Identify which cell holds the provided text, then report its (x, y) central coordinate. 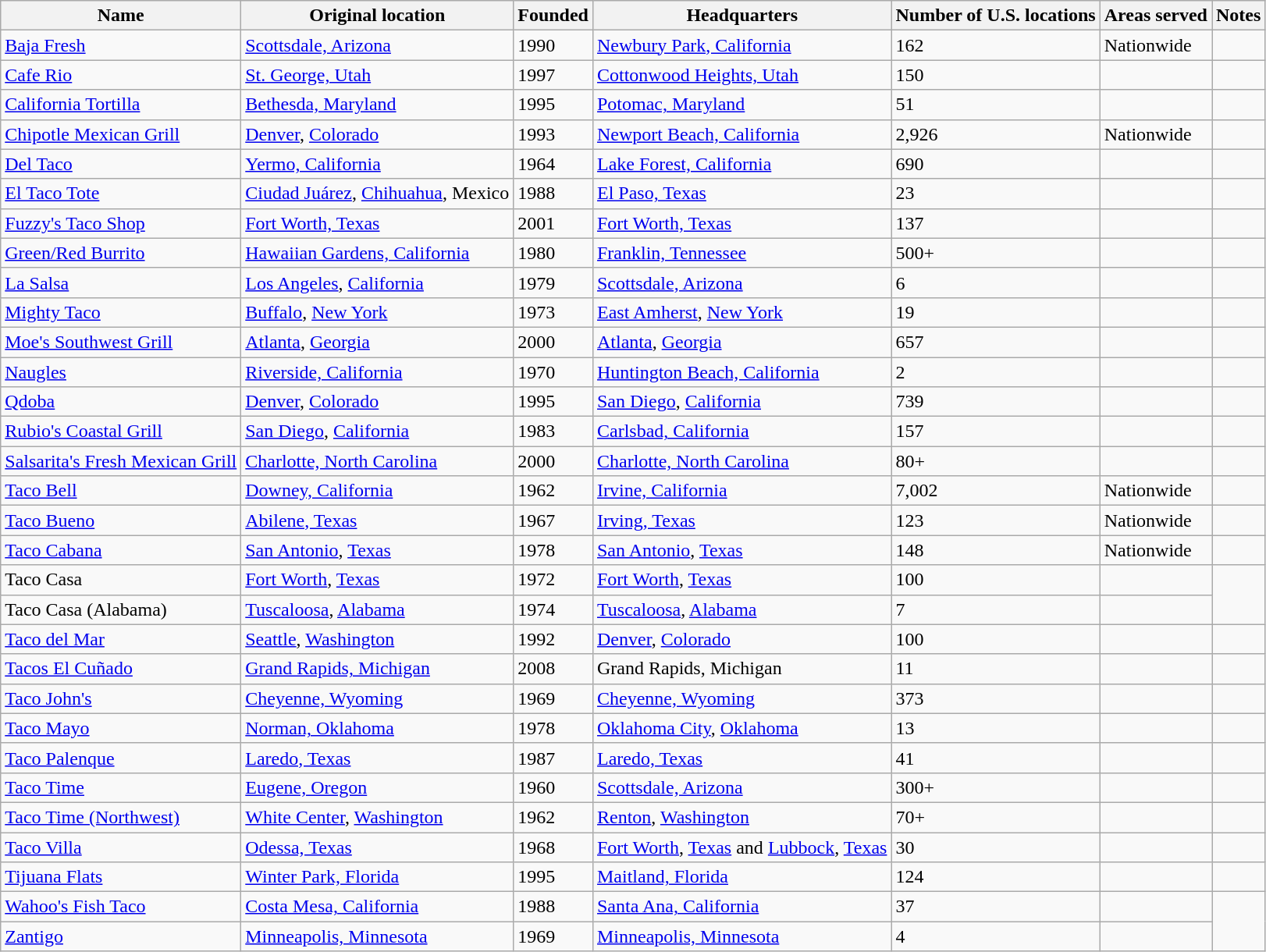
Hawaiian Gardens, California (378, 253)
Taco Villa (121, 847)
Mighty Taco (121, 312)
1972 (553, 580)
1983 (553, 432)
124 (996, 877)
1993 (553, 134)
150 (996, 75)
Costa Mesa, California (378, 907)
Salsarita's Fresh Mexican Grill (121, 461)
Los Angeles, California (378, 282)
St. George, Utah (378, 75)
Seattle, Washington (378, 639)
Huntington Beach, California (741, 372)
Carlsbad, California (741, 432)
Del Taco (121, 164)
2,926 (996, 134)
Yermo, California (378, 164)
1992 (553, 639)
148 (996, 550)
Chipotle Mexican Grill (121, 134)
Abilene, Texas (378, 520)
Franklin, Tennessee (741, 253)
La Salsa (121, 282)
Renton, Washington (741, 817)
37 (996, 907)
Odessa, Texas (378, 847)
Fort Worth, Texas and Lubbock, Texas (741, 847)
Cafe Rio (121, 75)
1968 (553, 847)
1997 (553, 75)
Santa Ana, California (741, 907)
80+ (996, 461)
Newbury Park, California (741, 45)
157 (996, 432)
Taco Bell (121, 491)
1979 (553, 282)
7,002 (996, 491)
51 (996, 105)
Bethesda, Maryland (378, 105)
Wahoo's Fish Taco (121, 907)
Tacos El Cuñado (121, 669)
El Taco Tote (121, 194)
1990 (553, 45)
137 (996, 223)
Ciudad Juárez, Chihuahua, Mexico (378, 194)
500+ (996, 253)
Downey, California (378, 491)
Qdoba (121, 402)
2008 (553, 669)
Irvine, California (741, 491)
Baja Fresh (121, 45)
Eugene, Oregon (378, 787)
1980 (553, 253)
Headquarters (741, 16)
Original location (378, 16)
1987 (553, 758)
13 (996, 728)
300+ (996, 787)
1960 (553, 787)
2001 (553, 223)
Riverside, California (378, 372)
373 (996, 698)
Taco Mayo (121, 728)
Taco Time (Northwest) (121, 817)
Cottonwood Heights, Utah (741, 75)
El Paso, Texas (741, 194)
41 (996, 758)
690 (996, 164)
Winter Park, Florida (378, 877)
2 (996, 372)
1964 (553, 164)
11 (996, 669)
Taco Casa (121, 580)
Maitland, Florida (741, 877)
Taco Palenque (121, 758)
Taco Casa (Alabama) (121, 609)
Rubio's Coastal Grill (121, 432)
Irving, Texas (741, 520)
7 (996, 609)
Newport Beach, California (741, 134)
19 (996, 312)
657 (996, 342)
Oklahoma City, Oklahoma (741, 728)
30 (996, 847)
Green/Red Burrito (121, 253)
Notes (1238, 16)
739 (996, 402)
Zantigo (121, 936)
Taco Cabana (121, 550)
Fuzzy's Taco Shop (121, 223)
Name (121, 16)
Naugles (121, 372)
4 (996, 936)
23 (996, 194)
Buffalo, New York (378, 312)
Moe's Southwest Grill (121, 342)
1970 (553, 372)
6 (996, 282)
California Tortilla (121, 105)
Taco Time (121, 787)
Number of U.S. locations (996, 16)
East Amherst, New York (741, 312)
1967 (553, 520)
162 (996, 45)
Taco del Mar (121, 639)
Potomac, Maryland (741, 105)
1974 (553, 609)
123 (996, 520)
Tijuana Flats (121, 877)
Areas served (1155, 16)
70+ (996, 817)
White Center, Washington (378, 817)
1973 (553, 312)
Lake Forest, California (741, 164)
Taco John's (121, 698)
Taco Bueno (121, 520)
Norman, Oklahoma (378, 728)
Founded (553, 16)
